Scan for the cell matching the given text and deliver its [X, Y] coordinate at center. 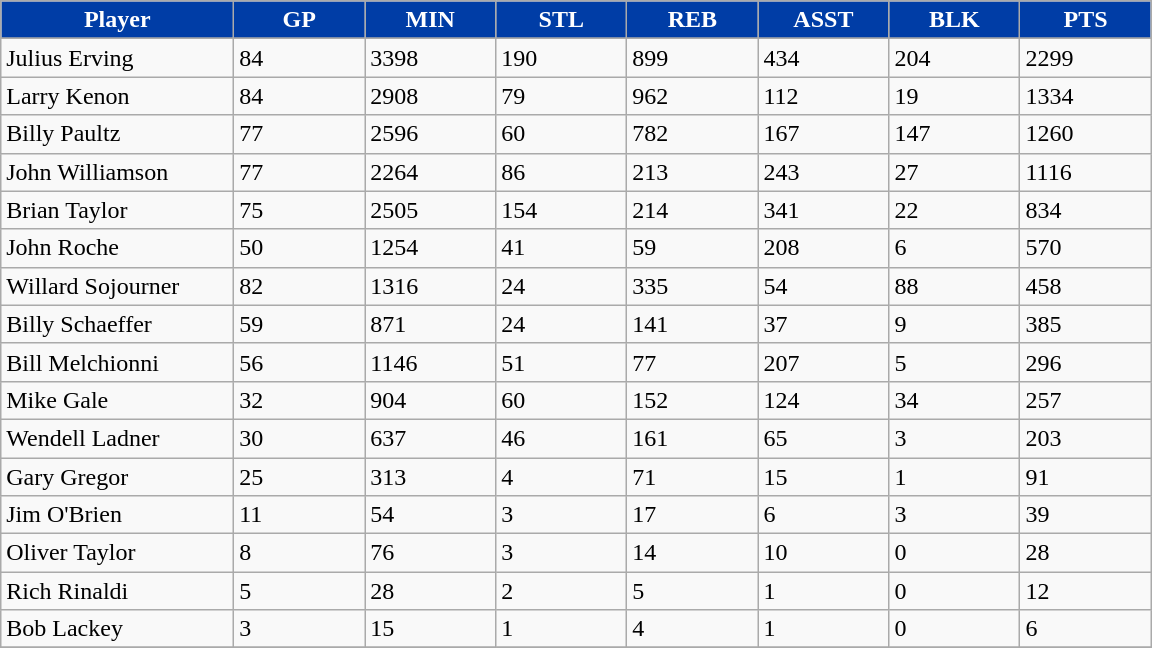
11 [300, 515]
570 [1086, 248]
2 [562, 591]
PTS [1086, 20]
Rich Rinaldi [118, 591]
Bob Lackey [118, 629]
John Williamson [118, 172]
76 [430, 553]
1116 [1086, 172]
REB [692, 20]
1334 [1086, 96]
19 [954, 96]
152 [692, 400]
Billy Paultz [118, 134]
91 [1086, 477]
296 [1086, 362]
71 [692, 477]
2505 [430, 210]
22 [954, 210]
ASST [824, 20]
154 [562, 210]
10 [824, 553]
899 [692, 58]
79 [562, 96]
65 [824, 438]
GP [300, 20]
Julius Erving [118, 58]
41 [562, 248]
32 [300, 400]
25 [300, 477]
82 [300, 286]
214 [692, 210]
Gary Gregor [118, 477]
27 [954, 172]
56 [300, 362]
167 [824, 134]
385 [1086, 324]
46 [562, 438]
335 [692, 286]
50 [300, 248]
Jim O'Brien [118, 515]
30 [300, 438]
2264 [430, 172]
203 [1086, 438]
Oliver Taylor [118, 553]
Player [118, 20]
34 [954, 400]
12 [1086, 591]
2908 [430, 96]
Wendell Ladner [118, 438]
341 [824, 210]
313 [430, 477]
147 [954, 134]
STL [562, 20]
1260 [1086, 134]
14 [692, 553]
962 [692, 96]
John Roche [118, 248]
Willard Sojourner [118, 286]
17 [692, 515]
904 [430, 400]
BLK [954, 20]
871 [430, 324]
204 [954, 58]
Billy Schaeffer [118, 324]
Brian Taylor [118, 210]
88 [954, 286]
161 [692, 438]
Mike Gale [118, 400]
243 [824, 172]
782 [692, 134]
9 [954, 324]
86 [562, 172]
124 [824, 400]
834 [1086, 210]
75 [300, 210]
637 [430, 438]
1146 [430, 362]
51 [562, 362]
1254 [430, 248]
Larry Kenon [118, 96]
8 [300, 553]
208 [824, 248]
3398 [430, 58]
141 [692, 324]
2299 [1086, 58]
112 [824, 96]
257 [1086, 400]
MIN [430, 20]
207 [824, 362]
213 [692, 172]
Bill Melchionni [118, 362]
458 [1086, 286]
39 [1086, 515]
434 [824, 58]
37 [824, 324]
2596 [430, 134]
190 [562, 58]
1316 [430, 286]
